For the text-containing cell, return its midpoint in (X, Y) coordinate format. 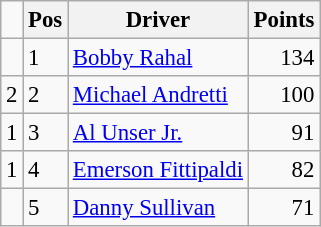
Pos (46, 20)
Driver (158, 20)
91 (284, 133)
71 (284, 208)
82 (284, 170)
Al Unser Jr. (158, 133)
Emerson Fittipaldi (158, 170)
Bobby Rahal (158, 58)
100 (284, 95)
3 (46, 133)
Danny Sullivan (158, 208)
Points (284, 20)
4 (46, 170)
134 (284, 58)
Michael Andretti (158, 95)
5 (46, 208)
